Capture the cell that displays the provided text and extract its [X, Y] central coordinate. 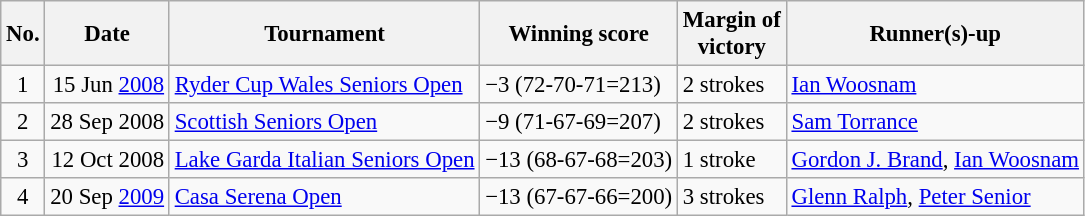
28 Sep 2008 [107, 122]
Scottish Seniors Open [324, 122]
Ryder Cup Wales Seniors Open [324, 85]
−13 (67-67-66=200) [579, 197]
3 [23, 160]
Ian Woosnam [935, 85]
2 [23, 122]
20 Sep 2009 [107, 197]
Runner(s)-up [935, 34]
−13 (68-67-68=203) [579, 160]
Casa Serena Open [324, 197]
Glenn Ralph, Peter Senior [935, 197]
Tournament [324, 34]
12 Oct 2008 [107, 160]
Sam Torrance [935, 122]
No. [23, 34]
Winning score [579, 34]
4 [23, 197]
1 [23, 85]
Date [107, 34]
−3 (72-70-71=213) [579, 85]
15 Jun 2008 [107, 85]
3 strokes [732, 197]
1 stroke [732, 160]
−9 (71-67-69=207) [579, 122]
Margin ofvictory [732, 34]
Lake Garda Italian Seniors Open [324, 160]
Gordon J. Brand, Ian Woosnam [935, 160]
